For the text-containing cell, return its midpoint in (X, Y) coordinate format. 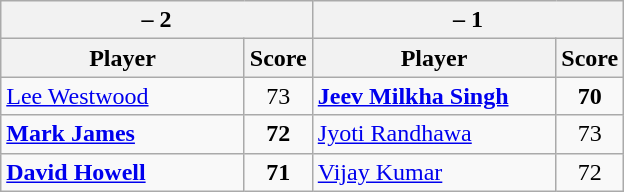
– 1 (468, 20)
David Howell (123, 172)
Lee Westwood (123, 96)
Jyoti Randhawa (434, 134)
Vijay Kumar (434, 172)
Mark James (123, 134)
71 (278, 172)
Jeev Milkha Singh (434, 96)
70 (590, 96)
– 2 (157, 20)
